Pinpoint the cell where the given text exists, returning its [x, y] midpoint coordinate. 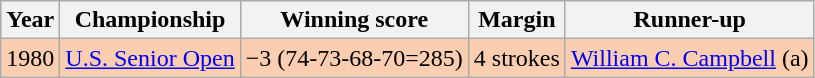
−3 (74-73-68-70=285) [354, 58]
Winning score [354, 20]
Championship [150, 20]
1980 [30, 58]
Runner-up [690, 20]
Year [30, 20]
William C. Campbell (a) [690, 58]
Margin [516, 20]
U.S. Senior Open [150, 58]
4 strokes [516, 58]
